From the cell containing the given text, extract its center point as (X, Y) coordinate. 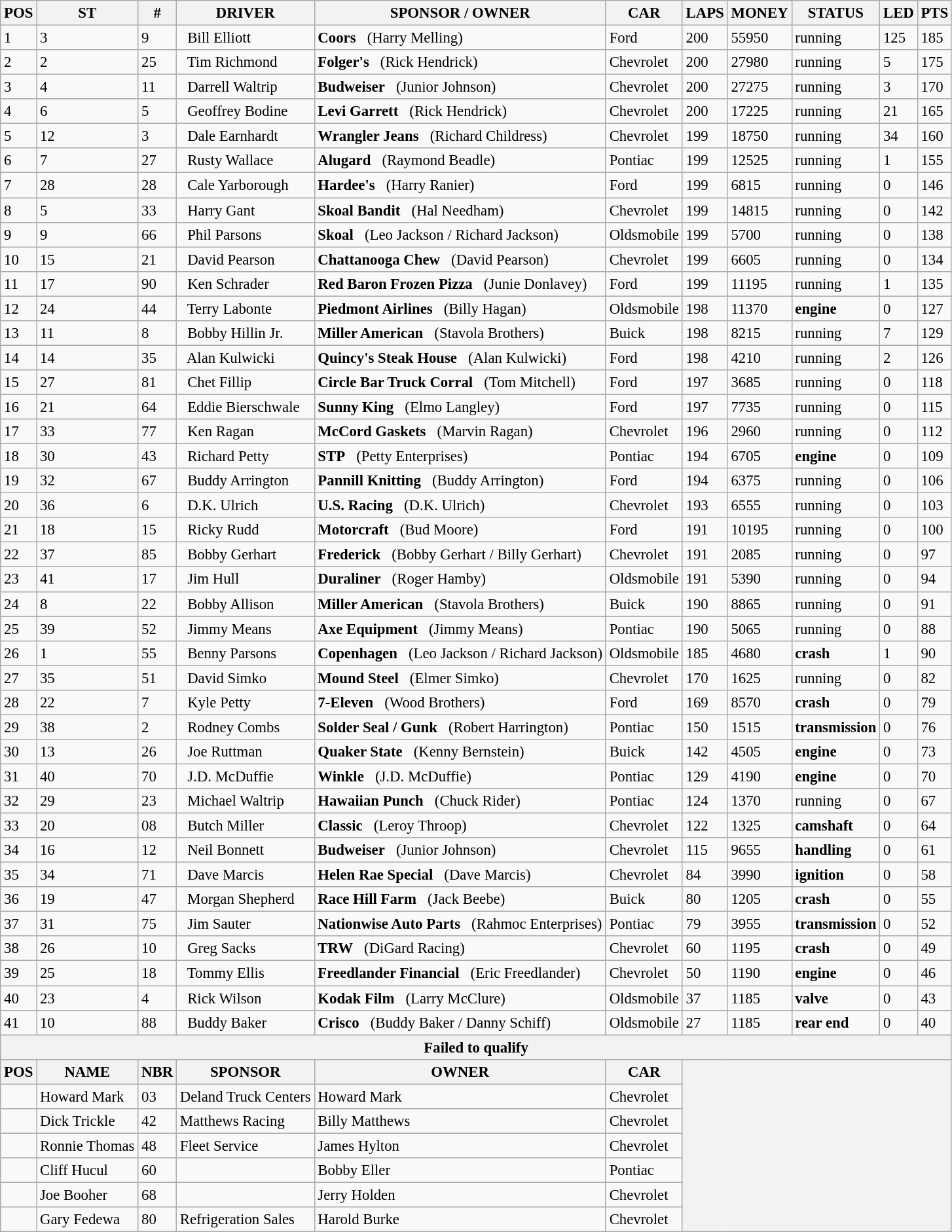
1325 (760, 826)
4210 (760, 358)
Matthews Racing (245, 1121)
Jim Hull (245, 580)
Copenhagen (Leo Jackson / Richard Jackson) (460, 653)
61 (934, 850)
Buddy Baker (245, 1022)
68 (157, 1195)
Mound Steel (Elmer Simko) (460, 678)
Kodak Film (Larry McClure) (460, 998)
Levi Garrett (Rick Hendrick) (460, 111)
Chattanooga Chew (David Pearson) (460, 259)
Joe Booher (88, 1195)
47 (157, 899)
7-Eleven (Wood Brothers) (460, 703)
55950 (760, 38)
14815 (760, 210)
18750 (760, 136)
Bobby Hillin Jr. (245, 333)
David Simko (245, 678)
3990 (760, 875)
1625 (760, 678)
51 (157, 678)
Coors (Harry Melling) (460, 38)
4505 (760, 752)
10195 (760, 530)
Quaker State (Kenny Bernstein) (460, 752)
Duraliner (Roger Hamby) (460, 580)
4680 (760, 653)
Eddie Bierschwale (245, 407)
138 (934, 234)
82 (934, 678)
DRIVER (245, 13)
112 (934, 432)
71 (157, 875)
MONEY (760, 13)
Hawaiian Punch (Chuck Rider) (460, 801)
STP (Petty Enterprises) (460, 457)
LAPS (705, 13)
Folger's (Rick Hendrick) (460, 62)
3685 (760, 383)
6705 (760, 457)
17225 (760, 111)
Freedlander Financial (Eric Freedlander) (460, 973)
Jimmy Means (245, 629)
Phil Parsons (245, 234)
Benny Parsons (245, 653)
Piedmont Airlines (Billy Hagan) (460, 308)
46 (934, 973)
Rusty Wallace (245, 160)
75 (157, 924)
LED (898, 13)
Motorcraft (Bud Moore) (460, 530)
5390 (760, 580)
Ronnie Thomas (88, 1146)
Ken Schrader (245, 284)
Race Hill Farm (Jack Beebe) (460, 899)
5700 (760, 234)
PTS (934, 13)
Richard Petty (245, 457)
Alugard (Raymond Beadle) (460, 160)
Joe Ruttman (245, 752)
9655 (760, 850)
1195 (760, 949)
handling (835, 850)
97 (934, 555)
2960 (760, 432)
Crisco (Buddy Baker / Danny Schiff) (460, 1022)
Gary Fedewa (88, 1220)
Alan Kulwicki (245, 358)
Axe Equipment (Jimmy Means) (460, 629)
155 (934, 160)
Rick Wilson (245, 998)
Ricky Rudd (245, 530)
44 (157, 308)
ignition (835, 875)
Tim Richmond (245, 62)
Michael Waltrip (245, 801)
Cale Yarborough (245, 185)
193 (705, 506)
85 (157, 555)
169 (705, 703)
Geoffrey Bodine (245, 111)
Skoal Bandit (Hal Needham) (460, 210)
118 (934, 383)
Refrigeration Sales (245, 1220)
58 (934, 875)
73 (934, 752)
146 (934, 185)
McCord Gaskets (Marvin Ragan) (460, 432)
David Pearson (245, 259)
84 (705, 875)
126 (934, 358)
Skoal (Leo Jackson / Richard Jackson) (460, 234)
# (157, 13)
91 (934, 604)
J.D. McDuffie (245, 776)
Classic (Leroy Throop) (460, 826)
8215 (760, 333)
127 (934, 308)
Chet Fillip (245, 383)
1205 (760, 899)
196 (705, 432)
6815 (760, 185)
Solder Seal / Gunk (Robert Harrington) (460, 727)
Darrell Waltrip (245, 87)
165 (934, 111)
D.K. Ulrich (245, 506)
50 (705, 973)
Dale Earnhardt (245, 136)
SPONSOR / OWNER (460, 13)
Jim Sauter (245, 924)
11195 (760, 284)
Rodney Combs (245, 727)
Butch Miller (245, 826)
100 (934, 530)
Nationwise Auto Parts (Rahmoc Enterprises) (460, 924)
Neil Bonnett (245, 850)
8865 (760, 604)
Pannill Knitting (Buddy Arrington) (460, 481)
Wrangler Jeans (Richard Childress) (460, 136)
175 (934, 62)
Dave Marcis (245, 875)
109 (934, 457)
ST (88, 13)
7735 (760, 407)
Failed to qualify (477, 1047)
Tommy Ellis (245, 973)
106 (934, 481)
James Hylton (460, 1146)
1190 (760, 973)
Deland Truck Centers (245, 1096)
STATUS (835, 13)
Bobby Gerhart (245, 555)
103 (934, 506)
135 (934, 284)
6375 (760, 481)
Terry Labonte (245, 308)
03 (157, 1096)
Harold Burke (460, 1220)
OWNER (460, 1072)
Buddy Arrington (245, 481)
Kyle Petty (245, 703)
1515 (760, 727)
Winkle (J.D. McDuffie) (460, 776)
Bobby Allison (245, 604)
66 (157, 234)
Bobby Eller (460, 1170)
NAME (88, 1072)
TRW (DiGard Racing) (460, 949)
Bill Elliott (245, 38)
Sunny King (Elmo Langley) (460, 407)
Jerry Holden (460, 1195)
4190 (760, 776)
NBR (157, 1072)
camshaft (835, 826)
Helen Rae Special (Dave Marcis) (460, 875)
76 (934, 727)
5065 (760, 629)
Dick Trickle (88, 1121)
Billy Matthews (460, 1121)
valve (835, 998)
Ken Ragan (245, 432)
134 (934, 259)
08 (157, 826)
Quincy's Steak House (Alan Kulwicki) (460, 358)
49 (934, 949)
1370 (760, 801)
150 (705, 727)
Frederick (Bobby Gerhart / Billy Gerhart) (460, 555)
27275 (760, 87)
3955 (760, 924)
Fleet Service (245, 1146)
124 (705, 801)
Harry Gant (245, 210)
27980 (760, 62)
rear end (835, 1022)
U.S. Racing (D.K. Ulrich) (460, 506)
Circle Bar Truck Corral (Tom Mitchell) (460, 383)
125 (898, 38)
SPONSOR (245, 1072)
6605 (760, 259)
Cliff Hucul (88, 1170)
Red Baron Frozen Pizza (Junie Donlavey) (460, 284)
160 (934, 136)
12525 (760, 160)
Hardee's (Harry Ranier) (460, 185)
Greg Sacks (245, 949)
94 (934, 580)
48 (157, 1146)
81 (157, 383)
122 (705, 826)
11370 (760, 308)
8570 (760, 703)
2085 (760, 555)
77 (157, 432)
42 (157, 1121)
6555 (760, 506)
Morgan Shepherd (245, 899)
